From the cell containing the given text, extract its center point as (X, Y) coordinate. 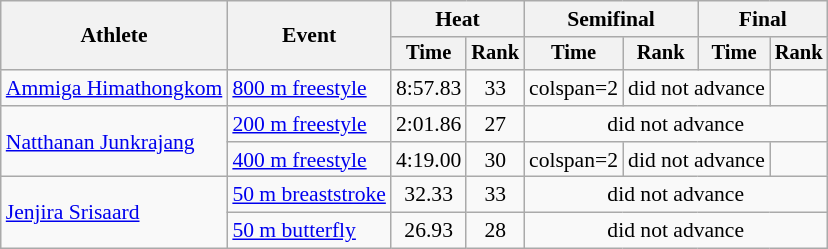
Event (309, 36)
2:01.86 (428, 124)
200 m freestyle (309, 124)
Natthanan Junkrajang (114, 142)
27 (495, 124)
400 m freestyle (309, 160)
800 m freestyle (309, 88)
50 m butterfly (309, 231)
8:57.83 (428, 88)
4:19.00 (428, 160)
Semifinal (611, 19)
Final (762, 19)
28 (495, 231)
26.93 (428, 231)
Ammiga Himathongkom (114, 88)
30 (495, 160)
Jenjira Srisaard (114, 212)
Heat (458, 19)
32.33 (428, 195)
Athlete (114, 36)
50 m breaststroke (309, 195)
